Pinpoint the cell where the given text exists, returning its [x, y] midpoint coordinate. 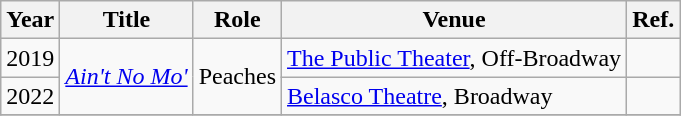
2019 [30, 58]
Venue [454, 20]
2022 [30, 96]
Ref. [654, 20]
The Public Theater, Off-Broadway [454, 58]
Belasco Theatre, Broadway [454, 96]
Peaches [237, 77]
Ain't No Mo' [126, 77]
Year [30, 20]
Title [126, 20]
Role [237, 20]
